Find where the given text appears and provide that cell's center as [x, y] coordinate. 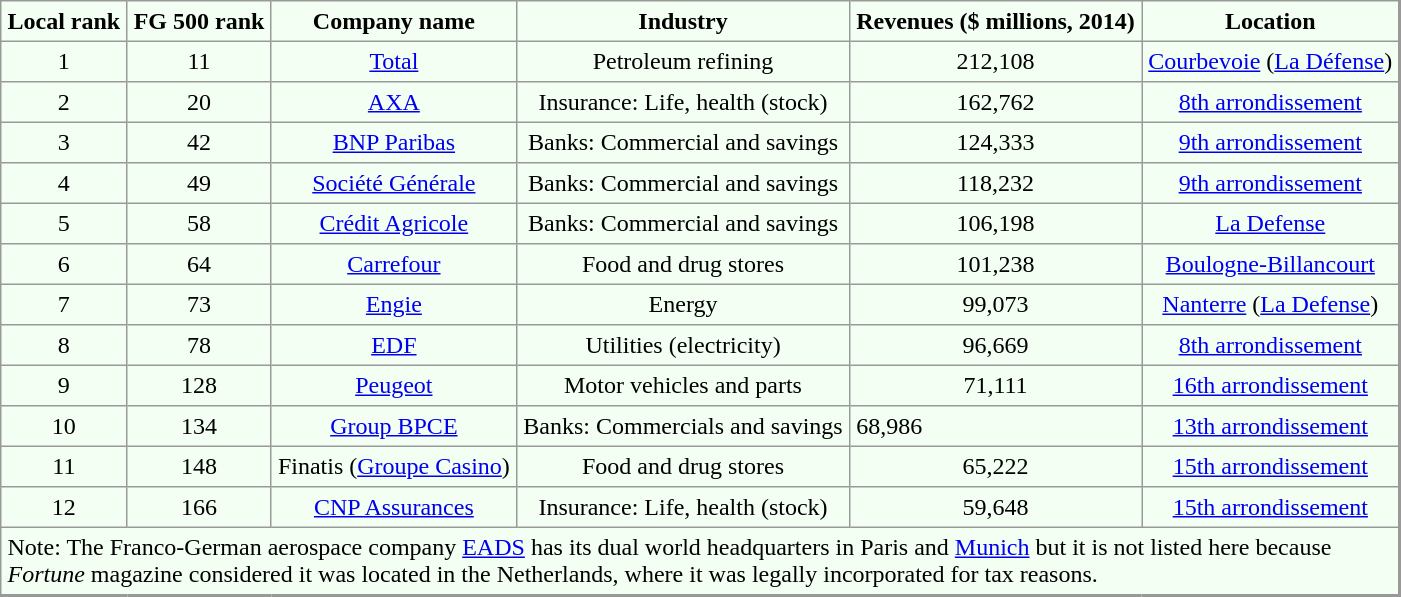
EDF [394, 345]
128 [199, 385]
64 [199, 264]
68,986 [995, 426]
AXA [394, 102]
Finatis (Groupe Casino) [394, 466]
1 [64, 61]
Company name [394, 21]
106,198 [995, 223]
Revenues ($ millions, 2014) [995, 21]
134 [199, 426]
73 [199, 304]
Courbevoie (La Défense) [1271, 61]
Location [1271, 21]
59,648 [995, 507]
Group BPCE [394, 426]
99,073 [995, 304]
4 [64, 183]
71,111 [995, 385]
Boulogne-Billancourt [1271, 264]
162,762 [995, 102]
CNP Assurances [394, 507]
78 [199, 345]
FG 500 rank [199, 21]
20 [199, 102]
49 [199, 183]
96,669 [995, 345]
Carrefour [394, 264]
Energy [684, 304]
Utilities (electricity) [684, 345]
Petroleum refining [684, 61]
6 [64, 264]
BNP Paribas [394, 142]
Total [394, 61]
212,108 [995, 61]
La Defense [1271, 223]
2 [64, 102]
Industry [684, 21]
9 [64, 385]
8 [64, 345]
148 [199, 466]
Banks: Commercials and savings [684, 426]
13th arrondissement [1271, 426]
7 [64, 304]
Crédit Agricole [394, 223]
12 [64, 507]
3 [64, 142]
58 [199, 223]
Motor vehicles and parts [684, 385]
Nanterre (La Defense) [1271, 304]
Peugeot [394, 385]
5 [64, 223]
101,238 [995, 264]
16th arrondissement [1271, 385]
118,232 [995, 183]
Local rank [64, 21]
Société Générale [394, 183]
Engie [394, 304]
10 [64, 426]
65,222 [995, 466]
42 [199, 142]
124,333 [995, 142]
166 [199, 507]
